For the text-containing cell, return its midpoint in [X, Y] coordinate format. 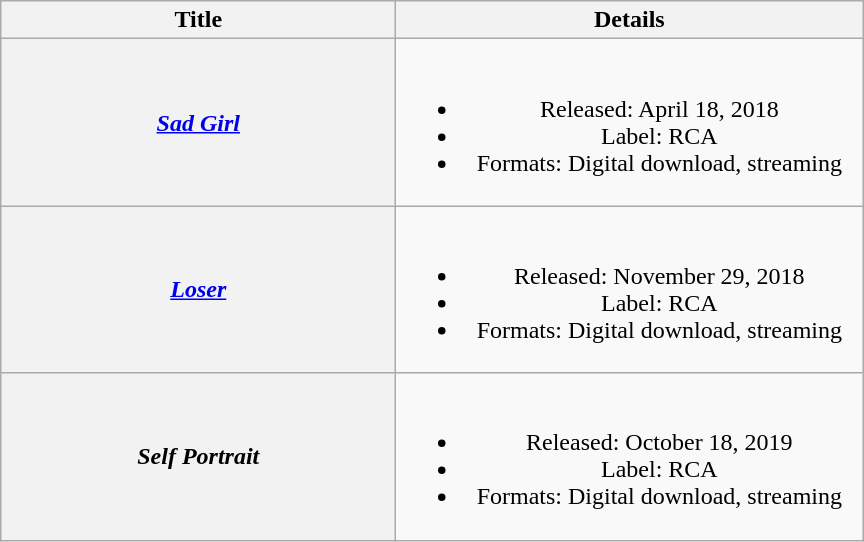
Details [630, 20]
Released: October 18, 2019Label: RCAFormats: Digital download, streaming [630, 456]
Released: November 29, 2018Label: RCAFormats: Digital download, streaming [630, 290]
Title [198, 20]
Released: April 18, 2018Label: RCAFormats: Digital download, streaming [630, 122]
Self Portrait [198, 456]
Loser [198, 290]
Sad Girl [198, 122]
